Pinpoint the cell where the given text exists, returning its [X, Y] midpoint coordinate. 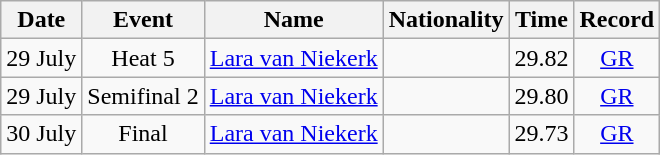
29.80 [542, 96]
29.82 [542, 58]
Record [617, 20]
Date [42, 20]
Nationality [446, 20]
Event [143, 20]
Final [143, 134]
Time [542, 20]
30 July [42, 134]
Name [294, 20]
29.73 [542, 134]
Heat 5 [143, 58]
Semifinal 2 [143, 96]
